Locate the cell with the specified text and output its [x, y] center coordinate. 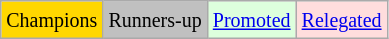
Promoted [252, 20]
Champions [52, 20]
Relegated [342, 20]
Runners-up [155, 20]
